Determine the [X, Y] coordinate at the center of the cell enclosing the given text.  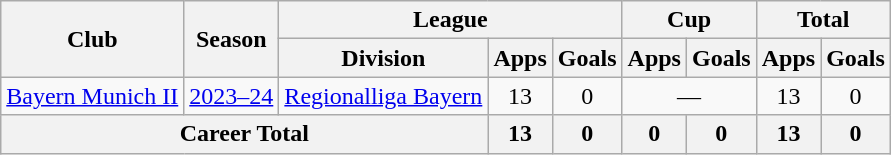
— [689, 96]
Career Total [244, 134]
Cup [689, 20]
2023–24 [232, 96]
League [450, 20]
Division [384, 58]
Regionalliga Bayern [384, 96]
Season [232, 39]
Bayern Munich II [92, 96]
Club [92, 39]
Total [823, 20]
